Capture the cell that displays the provided text and extract its [x, y] central coordinate. 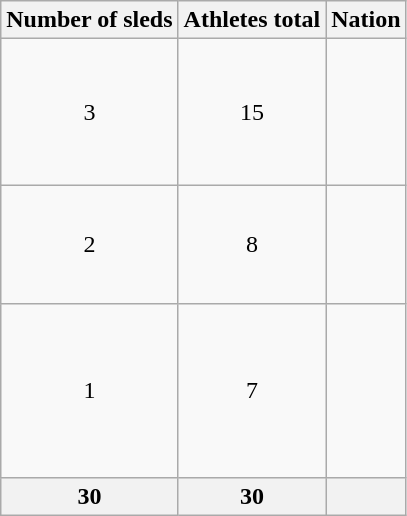
1 [90, 390]
7 [252, 390]
Nation [366, 20]
Number of sleds [90, 20]
Athletes total [252, 20]
8 [252, 244]
3 [90, 112]
2 [90, 244]
15 [252, 112]
